Capture the cell that displays the provided text and extract its (X, Y) central coordinate. 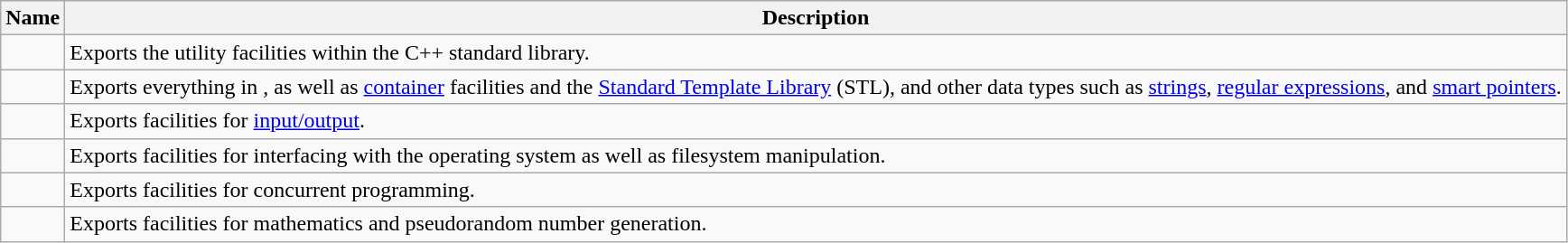
Exports the utility facilities within the C++ standard library. (817, 52)
Exports facilities for interfacing with the operating system as well as filesystem manipulation. (817, 155)
Exports facilities for concurrent programming. (817, 190)
Name (33, 18)
Description (817, 18)
Exports facilities for input/output. (817, 121)
Exports facilities for mathematics and pseudorandom number generation. (817, 224)
